From the cell containing the given text, extract its center point as [x, y] coordinate. 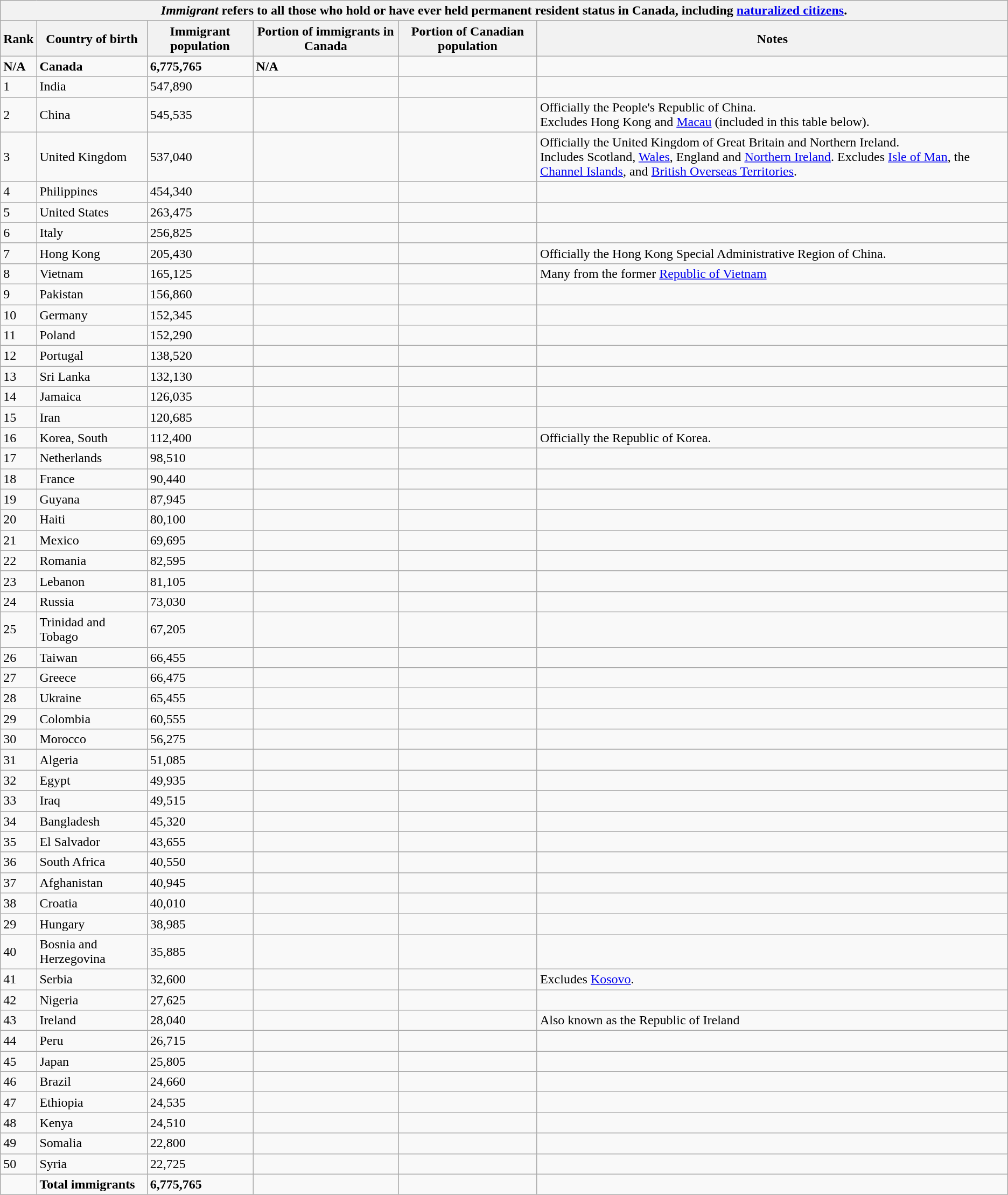
Croatia [92, 903]
46 [18, 1082]
22 [18, 561]
Kenya [92, 1123]
Immigrant refers to all those who hold or have ever held permanent resident status in Canada, including naturalized citizens. [504, 11]
24,510 [200, 1123]
56,275 [200, 739]
2 [18, 114]
Germany [92, 315]
Vietnam [92, 274]
19 [18, 499]
80,100 [200, 520]
14 [18, 397]
Romania [92, 561]
Poland [92, 336]
Egypt [92, 780]
34 [18, 821]
67,205 [200, 629]
5 [18, 212]
32,600 [200, 979]
24,660 [200, 1082]
6 [18, 233]
25 [18, 629]
Bangladesh [92, 821]
3 [18, 157]
Korea, South [92, 438]
Somalia [92, 1143]
India [92, 87]
Peru [92, 1041]
66,455 [200, 658]
81,105 [200, 581]
120,685 [200, 417]
Immigrant population [200, 39]
Sri Lanka [92, 376]
Guyana [92, 499]
126,035 [200, 397]
15 [18, 417]
132,130 [200, 376]
33 [18, 801]
537,040 [200, 157]
36 [18, 862]
Nigeria [92, 1000]
49 [18, 1143]
Hong Kong [92, 253]
Country of birth [92, 39]
69,695 [200, 540]
Pakistan [92, 294]
26,715 [200, 1041]
40,945 [200, 883]
49,935 [200, 780]
Afghanistan [92, 883]
Total immigrants [92, 1184]
38 [18, 903]
60,555 [200, 719]
Syria [92, 1164]
Philippines [92, 192]
12 [18, 356]
Netherlands [92, 458]
49,515 [200, 801]
Italy [92, 233]
Officially the Hong Kong Special Administrative Region of China. [772, 253]
16 [18, 438]
21 [18, 540]
22,800 [200, 1143]
35 [18, 842]
41 [18, 979]
Also known as the Republic of Ireland [772, 1021]
Morocco [92, 739]
263,475 [200, 212]
547,890 [200, 87]
48 [18, 1123]
152,290 [200, 336]
47 [18, 1102]
El Salvador [92, 842]
Portion of immigrants in Canada [326, 39]
Jamaica [92, 397]
France [92, 479]
Rank [18, 39]
Excludes Kosovo. [772, 979]
40 [18, 951]
454,340 [200, 192]
51,085 [200, 760]
138,520 [200, 356]
Many from the former Republic of Vietnam [772, 274]
27,625 [200, 1000]
28,040 [200, 1021]
25,805 [200, 1061]
45,320 [200, 821]
Brazil [92, 1082]
Officially the People's Republic of China.Excludes Hong Kong and Macau (included in this table below). [772, 114]
205,430 [200, 253]
Iraq [92, 801]
1 [18, 87]
United Kingdom [92, 157]
65,455 [200, 698]
Canada [92, 66]
98,510 [200, 458]
20 [18, 520]
Lebanon [92, 581]
Colombia [92, 719]
Greece [92, 678]
35,885 [200, 951]
Hungary [92, 924]
38,985 [200, 924]
37 [18, 883]
22,725 [200, 1164]
10 [18, 315]
24 [18, 602]
7 [18, 253]
9 [18, 294]
Mexico [92, 540]
23 [18, 581]
Trinidad and Tobago [92, 629]
Portion of Canadian population [468, 39]
30 [18, 739]
United States [92, 212]
31 [18, 760]
43,655 [200, 842]
4 [18, 192]
42 [18, 1000]
50 [18, 1164]
82,595 [200, 561]
27 [18, 678]
13 [18, 376]
256,825 [200, 233]
Bosnia and Herzegovina [92, 951]
11 [18, 336]
Serbia [92, 979]
Japan [92, 1061]
Ireland [92, 1021]
28 [18, 698]
66,475 [200, 678]
165,125 [200, 274]
South Africa [92, 862]
26 [18, 658]
90,440 [200, 479]
8 [18, 274]
Officially the Republic of Korea. [772, 438]
17 [18, 458]
Russia [92, 602]
Algeria [92, 760]
Iran [92, 417]
Ethiopia [92, 1102]
32 [18, 780]
Taiwan [92, 658]
156,860 [200, 294]
545,535 [200, 114]
Haiti [92, 520]
87,945 [200, 499]
China [92, 114]
Notes [772, 39]
18 [18, 479]
44 [18, 1041]
152,345 [200, 315]
Portugal [92, 356]
112,400 [200, 438]
43 [18, 1021]
73,030 [200, 602]
40,010 [200, 903]
Ukraine [92, 698]
24,535 [200, 1102]
40,550 [200, 862]
45 [18, 1061]
